Extract the (X, Y) coordinate from the center of the cell holding the provided text.  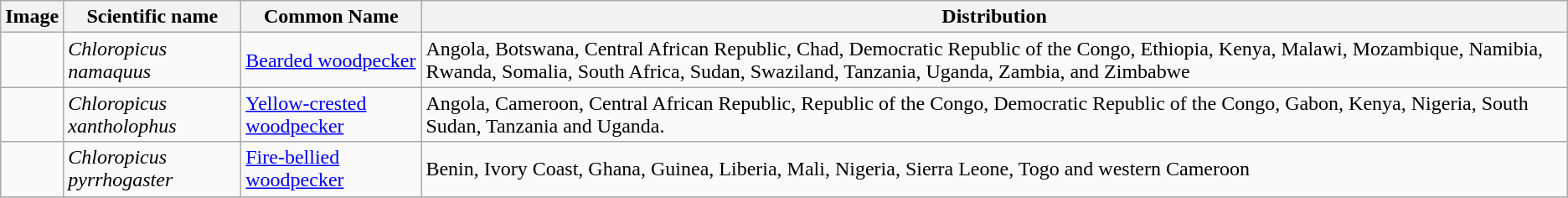
Chloropicus namaquus (152, 60)
Chloropicus xantholophus (152, 114)
Fire-bellied woodpecker (332, 169)
Yellow-crested woodpecker (332, 114)
Scientific name (152, 17)
Chloropicus pyrrhogaster (152, 169)
Benin, Ivory Coast, Ghana, Guinea, Liberia, Mali, Nigeria, Sierra Leone, Togo and western Cameroon (994, 169)
Image (32, 17)
Distribution (994, 17)
Common Name (332, 17)
Bearded woodpecker (332, 60)
